Search for the cell housing the specified text and yield its (X, Y) center coordinate. 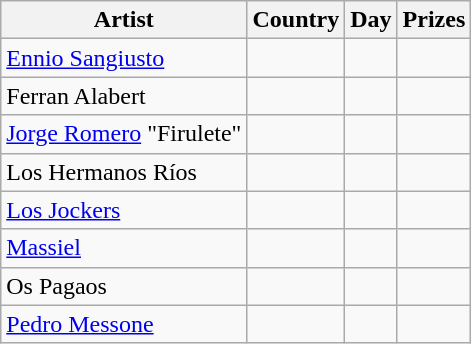
Os Pagaos (124, 286)
Los Hermanos Ríos (124, 172)
Ferran Alabert (124, 96)
Prizes (434, 20)
Massiel (124, 248)
Jorge Romero "Firulete" (124, 134)
Country (296, 20)
Day (371, 20)
Ennio Sangiusto (124, 58)
Artist (124, 20)
Pedro Messone (124, 324)
Los Jockers (124, 210)
